Determine the (X, Y) coordinate at the center of the cell enclosing the given text.  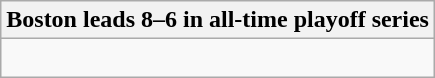
Boston leads 8–6 in all-time playoff series (218, 20)
